From the cell containing the given text, extract its center point as [X, Y] coordinate. 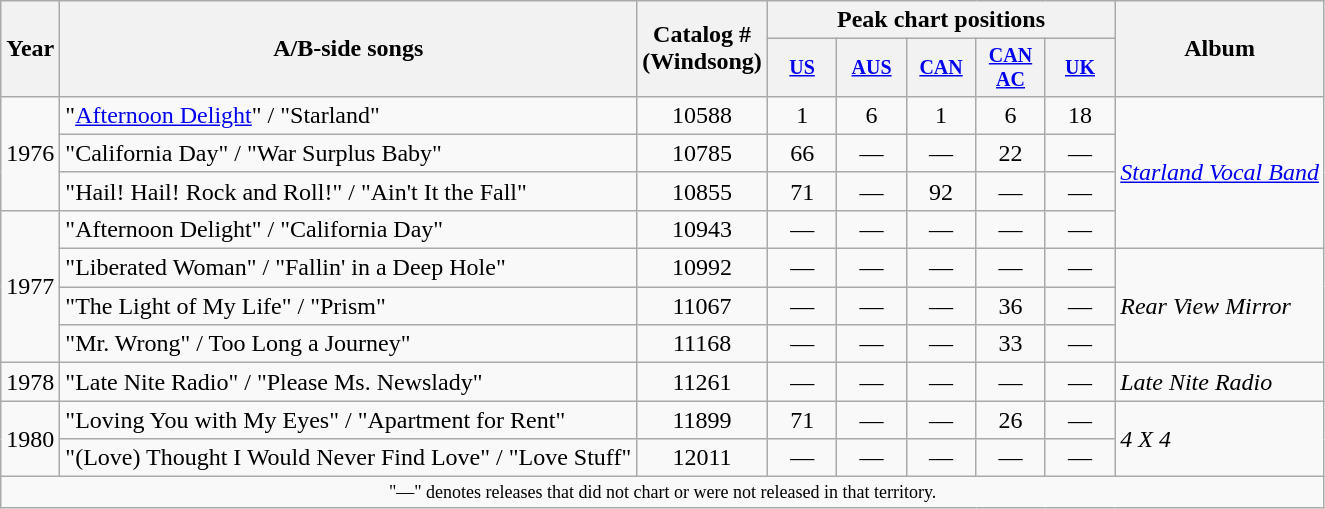
CAN AC [1010, 68]
"California Day" / "War Surplus Baby" [348, 153]
"—" denotes releases that did not chart or were not released in that territory. [663, 492]
10943 [702, 229]
11067 [702, 306]
Rear View Mirror [1220, 306]
Late Nite Radio [1220, 382]
12011 [702, 458]
"Loving You with My Eyes" / "Apartment for Rent" [348, 420]
4 X 4 [1220, 439]
A/B-side songs [348, 49]
Catalog #(Windsong) [702, 49]
26 [1010, 420]
36 [1010, 306]
Starland Vocal Band [1220, 172]
"Afternoon Delight" / "California Day" [348, 229]
"Late Nite Radio" / "Please Ms. Newslady" [348, 382]
11168 [702, 344]
Year [30, 49]
"Liberated Woman" / "Fallin' in a Deep Hole" [348, 268]
US [802, 68]
1978 [30, 382]
10992 [702, 268]
Peak chart positions [940, 20]
92 [940, 191]
AUS [872, 68]
10855 [702, 191]
"Afternoon Delight" / "Starland" [348, 115]
CAN [940, 68]
1977 [30, 286]
22 [1010, 153]
Album [1220, 49]
18 [1080, 115]
"(Love) Thought I Would Never Find Love" / "Love Stuff" [348, 458]
UK [1080, 68]
10588 [702, 115]
33 [1010, 344]
10785 [702, 153]
"The Light of My Life" / "Prism" [348, 306]
"Mr. Wrong" / Too Long a Journey" [348, 344]
"Hail! Hail! Rock and Roll!" / "Ain't It the Fall" [348, 191]
11899 [702, 420]
1980 [30, 439]
11261 [702, 382]
1976 [30, 153]
66 [802, 153]
